Extract the (x, y) coordinate from the center of the cell holding the provided text.  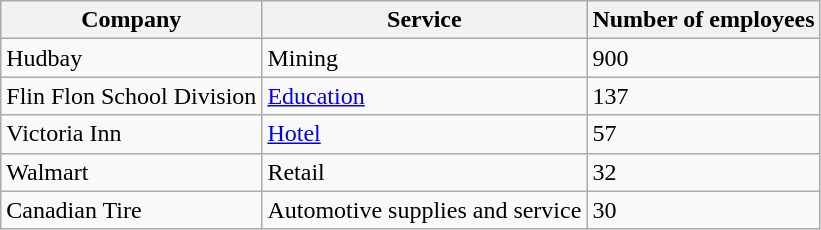
Canadian Tire (132, 210)
Number of employees (704, 20)
Hudbay (132, 58)
Victoria Inn (132, 134)
Service (424, 20)
Flin Flon School Division (132, 96)
32 (704, 172)
Education (424, 96)
Retail (424, 172)
137 (704, 96)
900 (704, 58)
Automotive supplies and service (424, 210)
Company (132, 20)
Walmart (132, 172)
Mining (424, 58)
Hotel (424, 134)
57 (704, 134)
30 (704, 210)
